Scan for the cell matching the given text and deliver its [x, y] coordinate at center. 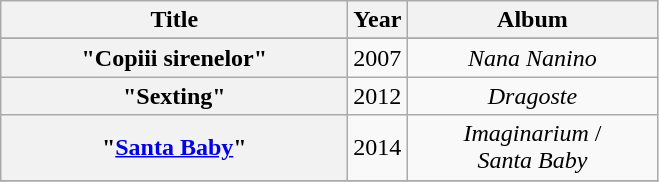
"Sexting" [174, 96]
2012 [378, 96]
Title [174, 20]
Nana Nanino [532, 58]
Imaginarium / Santa Baby [532, 148]
2014 [378, 148]
Album [532, 20]
Dragoste [532, 96]
2007 [378, 58]
Year [378, 20]
"Santa Baby" [174, 148]
"Copiii sirenelor" [174, 58]
